Provide the [x, y] coordinate of the cell's center where the given text is located.  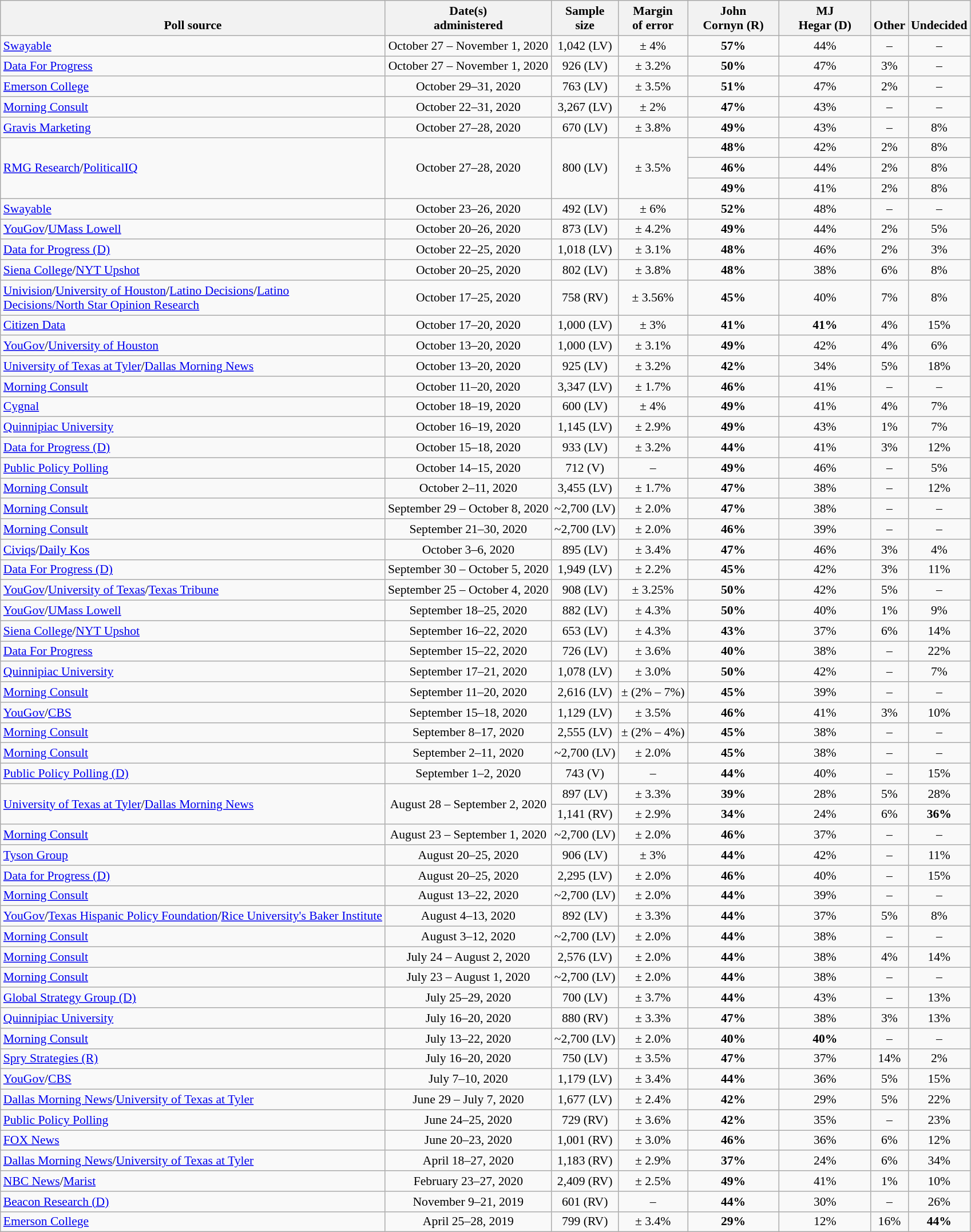
± 3.7% [653, 998]
± 2% [653, 107]
October 11–20, 2020 [468, 387]
30% [825, 1202]
925 (LV) [585, 366]
Data For Progress (D) [193, 570]
729 (RV) [585, 1120]
799 (RV) [585, 1222]
October 18–19, 2020 [468, 407]
June 29 – July 7, 2020 [468, 1100]
July 7–10, 2020 [468, 1079]
October 15–18, 2020 [468, 448]
October 16–19, 2020 [468, 427]
July 23 – August 1, 2020 [468, 977]
MJHegar (D) [825, 18]
16% [889, 1222]
Poll source [193, 18]
926 (LV) [585, 66]
1,018 (LV) [585, 250]
± (2% – 4%) [653, 733]
1,179 (LV) [585, 1079]
Undecided [939, 18]
743 (V) [585, 774]
± 2.5% [653, 1181]
1,145 (LV) [585, 427]
August 13–22, 2020 [468, 896]
802 (LV) [585, 270]
FOX News [193, 1140]
895 (LV) [585, 550]
800 (LV) [585, 168]
YouGov/University of Texas/Texas Tribune [193, 590]
September 1–2, 2020 [468, 774]
September 2–11, 2020 [468, 753]
September 25 – October 4, 2020 [468, 590]
September 17–21, 2020 [468, 672]
September 8–17, 2020 [468, 733]
18% [939, 366]
April 18–27, 2020 [468, 1161]
September 18–25, 2020 [468, 611]
Global Strategy Group (D) [193, 998]
± 3.56% [653, 297]
± (2% – 7%) [653, 692]
897 (LV) [585, 794]
1,129 (LV) [585, 713]
October 20–26, 2020 [468, 229]
August 3–12, 2020 [468, 937]
September 15–22, 2020 [468, 651]
± 3.25% [653, 590]
Citizen Data [193, 325]
Spry Strategies (R) [193, 1059]
August 4–13, 2020 [468, 916]
880 (RV) [585, 1018]
600 (LV) [585, 407]
October 2–11, 2020 [468, 488]
October 17–20, 2020 [468, 325]
RMG Research/PoliticalIQ [193, 168]
February 23–27, 2020 [468, 1181]
September 30 – October 5, 2020 [468, 570]
Public Policy Polling (D) [193, 774]
2,616 (LV) [585, 692]
Samplesize [585, 18]
July 25–29, 2020 [468, 998]
June 24–25, 2020 [468, 1120]
YouGov/University of Houston [193, 346]
August 23 – September 1, 2020 [468, 835]
758 (RV) [585, 297]
October 29–31, 2020 [468, 87]
October 22–31, 2020 [468, 107]
Date(s)administered [468, 18]
August 28 – September 2, 2020 [468, 804]
Univision/University of Houston/Latino Decisions/LatinoDecisions/North Star Opinion Research [193, 297]
September 29 – October 8, 2020 [468, 509]
9% [939, 611]
1,001 (RV) [585, 1140]
26% [939, 1202]
492 (LV) [585, 209]
Marginof error [653, 18]
± 2.4% [653, 1100]
2,295 (LV) [585, 876]
1,677 (LV) [585, 1100]
1,042 (LV) [585, 46]
906 (LV) [585, 855]
Beacon Research (D) [193, 1202]
October 22–25, 2020 [468, 250]
September 21–30, 2020 [468, 529]
September 16–22, 2020 [468, 631]
October 14–15, 2020 [468, 468]
June 20–23, 2020 [468, 1140]
52% [734, 209]
712 (V) [585, 468]
November 9–21, 2019 [468, 1202]
1,949 (LV) [585, 570]
908 (LV) [585, 590]
YouGov/Texas Hispanic Policy Foundation/Rice University's Baker Institute [193, 916]
3,455 (LV) [585, 488]
2,576 (LV) [585, 957]
700 (LV) [585, 998]
1,183 (RV) [585, 1161]
NBC News/Marist [193, 1181]
July 24 – August 2, 2020 [468, 957]
Other [889, 18]
670 (LV) [585, 128]
2,409 (RV) [585, 1181]
873 (LV) [585, 229]
± 4.2% [653, 229]
Civiqs/Daily Kos [193, 550]
3,347 (LV) [585, 387]
July 13–22, 2020 [468, 1039]
763 (LV) [585, 87]
653 (LV) [585, 631]
1,078 (LV) [585, 672]
Tyson Group [193, 855]
882 (LV) [585, 611]
September 11–20, 2020 [468, 692]
± 2.2% [653, 570]
23% [939, 1120]
601 (RV) [585, 1202]
35% [825, 1120]
September 15–18, 2020 [468, 713]
2,555 (LV) [585, 733]
October 23–26, 2020 [468, 209]
892 (LV) [585, 916]
October 3–6, 2020 [468, 550]
October 17–25, 2020 [468, 297]
726 (LV) [585, 651]
JohnCornyn (R) [734, 18]
October 20–25, 2020 [468, 270]
1,141 (RV) [585, 814]
933 (LV) [585, 448]
Cygnal [193, 407]
± 6% [653, 209]
51% [734, 87]
Gravis Marketing [193, 128]
April 25–28, 2019 [468, 1222]
57% [734, 46]
3,267 (LV) [585, 107]
750 (LV) [585, 1059]
